For the text-containing cell, return its midpoint in (X, Y) coordinate format. 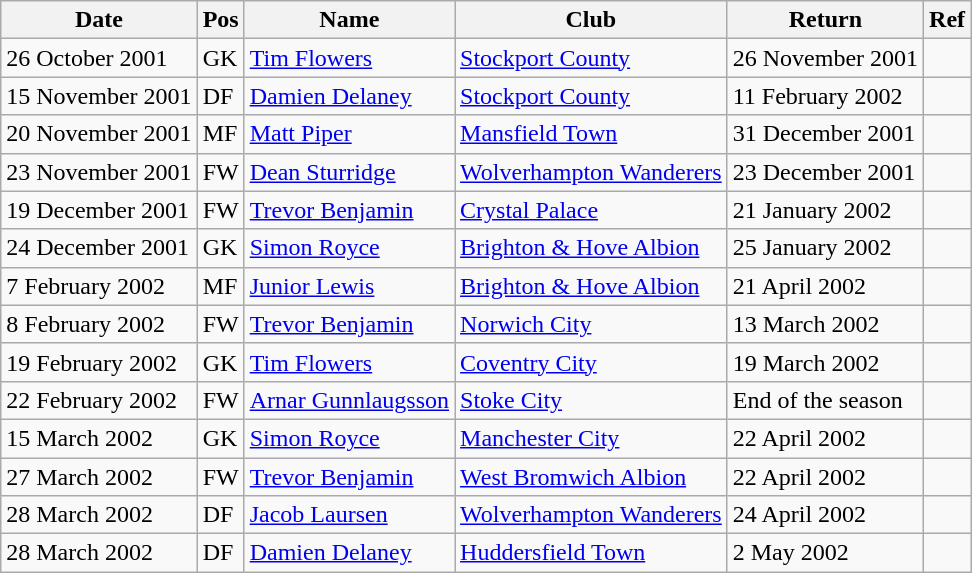
Name (349, 20)
22 February 2002 (99, 400)
Ref (948, 20)
West Bromwich Albion (592, 477)
Pos (220, 20)
Coventry City (592, 362)
19 February 2002 (99, 362)
27 March 2002 (99, 477)
Norwich City (592, 324)
24 December 2001 (99, 248)
Jacob Laursen (349, 515)
7 February 2002 (99, 286)
Manchester City (592, 438)
26 November 2001 (825, 58)
Mansfield Town (592, 134)
19 March 2002 (825, 362)
19 December 2001 (99, 210)
13 March 2002 (825, 324)
Club (592, 20)
Dean Sturridge (349, 172)
End of the season (825, 400)
Huddersfield Town (592, 553)
25 January 2002 (825, 248)
31 December 2001 (825, 134)
Matt Piper (349, 134)
11 February 2002 (825, 96)
Arnar Gunnlaugsson (349, 400)
24 April 2002 (825, 515)
20 November 2001 (99, 134)
Stoke City (592, 400)
15 March 2002 (99, 438)
21 April 2002 (825, 286)
8 February 2002 (99, 324)
23 November 2001 (99, 172)
26 October 2001 (99, 58)
23 December 2001 (825, 172)
15 November 2001 (99, 96)
Return (825, 20)
21 January 2002 (825, 210)
Junior Lewis (349, 286)
Date (99, 20)
Crystal Palace (592, 210)
2 May 2002 (825, 553)
